Detect which cell encompasses the target text, then output its [x, y] center coordinate. 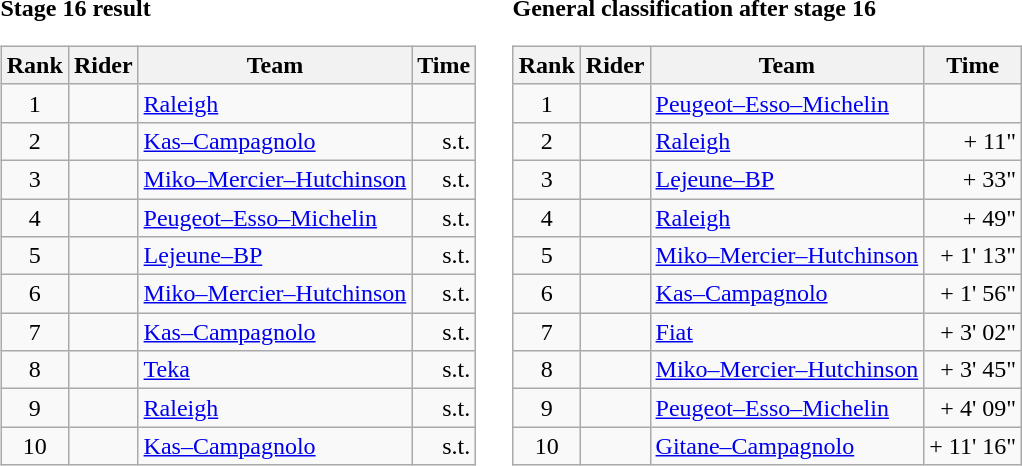
+ 49" [973, 217]
Teka [275, 370]
+ 3' 02" [973, 332]
+ 1' 56" [973, 294]
+ 33" [973, 179]
+ 3' 45" [973, 370]
Fiat [787, 332]
Gitane–Campagnolo [787, 446]
+ 11' 16" [973, 446]
+ 4' 09" [973, 408]
+ 11" [973, 141]
+ 1' 13" [973, 256]
